Detect which cell encompasses the target text, then output its (x, y) center coordinate. 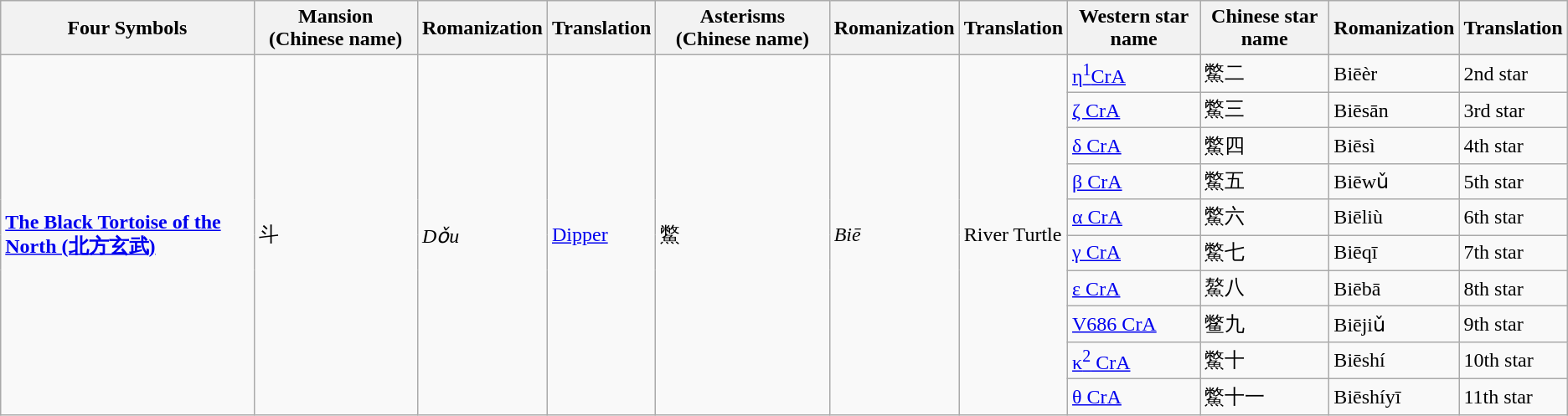
7th star (1513, 253)
Western star name (1134, 28)
11th star (1513, 397)
β CrA (1134, 181)
斗 (335, 235)
4th star (1513, 146)
6th star (1513, 218)
鱉十一 (1265, 397)
鰲八 (1265, 288)
Biēsān (1394, 110)
5th star (1513, 181)
鱉六 (1265, 218)
鱉七 (1265, 253)
鱉三 (1265, 110)
3rd star (1513, 110)
θ CrA (1134, 397)
2nd star (1513, 74)
Biēqī (1394, 253)
Biēbā (1394, 288)
Mansion (Chinese name) (335, 28)
V686 CrA (1134, 325)
River Turtle (1014, 235)
Dǒu (482, 235)
鱉 (742, 235)
Dipper (601, 235)
ε CrA (1134, 288)
鱉二 (1265, 74)
10th star (1513, 360)
κ2 CrA (1134, 360)
9th star (1513, 325)
Biēshí (1394, 360)
η1CrA (1134, 74)
δ CrA (1134, 146)
α CrA (1134, 218)
8th star (1513, 288)
鱉十 (1265, 360)
Biēèr (1394, 74)
ζ CrA (1134, 110)
Biēsì (1394, 146)
Biējiǔ (1394, 325)
Biēliù (1394, 218)
The Black Tortoise of the North (北方玄武) (127, 235)
鳖九 (1265, 325)
Biēwǔ (1394, 181)
鱉四 (1265, 146)
Four Symbols (127, 28)
Biēshíyī (1394, 397)
鱉五 (1265, 181)
Biē (895, 235)
γ CrA (1134, 253)
Asterisms (Chinese name) (742, 28)
Chinese star name (1265, 28)
